Search for the cell housing the specified text and yield its (X, Y) center coordinate. 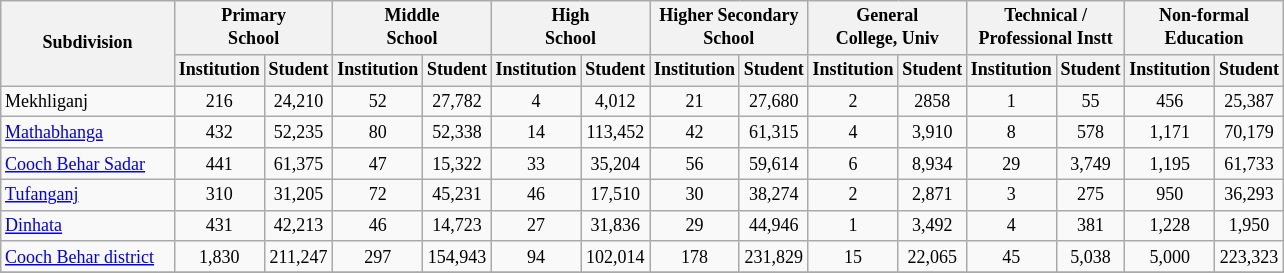
1,195 (1170, 164)
94 (536, 256)
52 (378, 102)
38,274 (774, 194)
231,829 (774, 256)
1,950 (1250, 226)
Tufanganj (88, 194)
52,338 (458, 132)
PrimarySchool (253, 28)
61,315 (774, 132)
381 (1090, 226)
Mathabhanga (88, 132)
42,213 (298, 226)
15,322 (458, 164)
55 (1090, 102)
72 (378, 194)
5,000 (1170, 256)
Cooch Behar district (88, 256)
297 (378, 256)
950 (1170, 194)
22,065 (932, 256)
35,204 (616, 164)
31,205 (298, 194)
15 (853, 256)
14,723 (458, 226)
36,293 (1250, 194)
Non-formalEducation (1204, 28)
223,323 (1250, 256)
33 (536, 164)
456 (1170, 102)
Technical /Professional Instt (1045, 28)
432 (219, 132)
21 (695, 102)
27,782 (458, 102)
216 (219, 102)
Higher SecondarySchool (729, 28)
52,235 (298, 132)
431 (219, 226)
8 (1011, 132)
5,038 (1090, 256)
2,871 (932, 194)
102,014 (616, 256)
441 (219, 164)
HighSchool (570, 28)
154,943 (458, 256)
61,375 (298, 164)
3,910 (932, 132)
3 (1011, 194)
Mekhliganj (88, 102)
113,452 (616, 132)
178 (695, 256)
14 (536, 132)
2858 (932, 102)
211,247 (298, 256)
8,934 (932, 164)
27 (536, 226)
6 (853, 164)
59,614 (774, 164)
4,012 (616, 102)
17,510 (616, 194)
1,830 (219, 256)
80 (378, 132)
45 (1011, 256)
1,228 (1170, 226)
24,210 (298, 102)
3,749 (1090, 164)
70,179 (1250, 132)
31,836 (616, 226)
275 (1090, 194)
25,387 (1250, 102)
47 (378, 164)
61,733 (1250, 164)
578 (1090, 132)
Subdivision (88, 44)
30 (695, 194)
56 (695, 164)
3,492 (932, 226)
Dinhata (88, 226)
Cooch Behar Sadar (88, 164)
MiddleSchool (412, 28)
42 (695, 132)
27,680 (774, 102)
GeneralCollege, Univ (887, 28)
45,231 (458, 194)
310 (219, 194)
1,171 (1170, 132)
44,946 (774, 226)
